Extract the [X, Y] coordinate from the center of the cell holding the provided text.  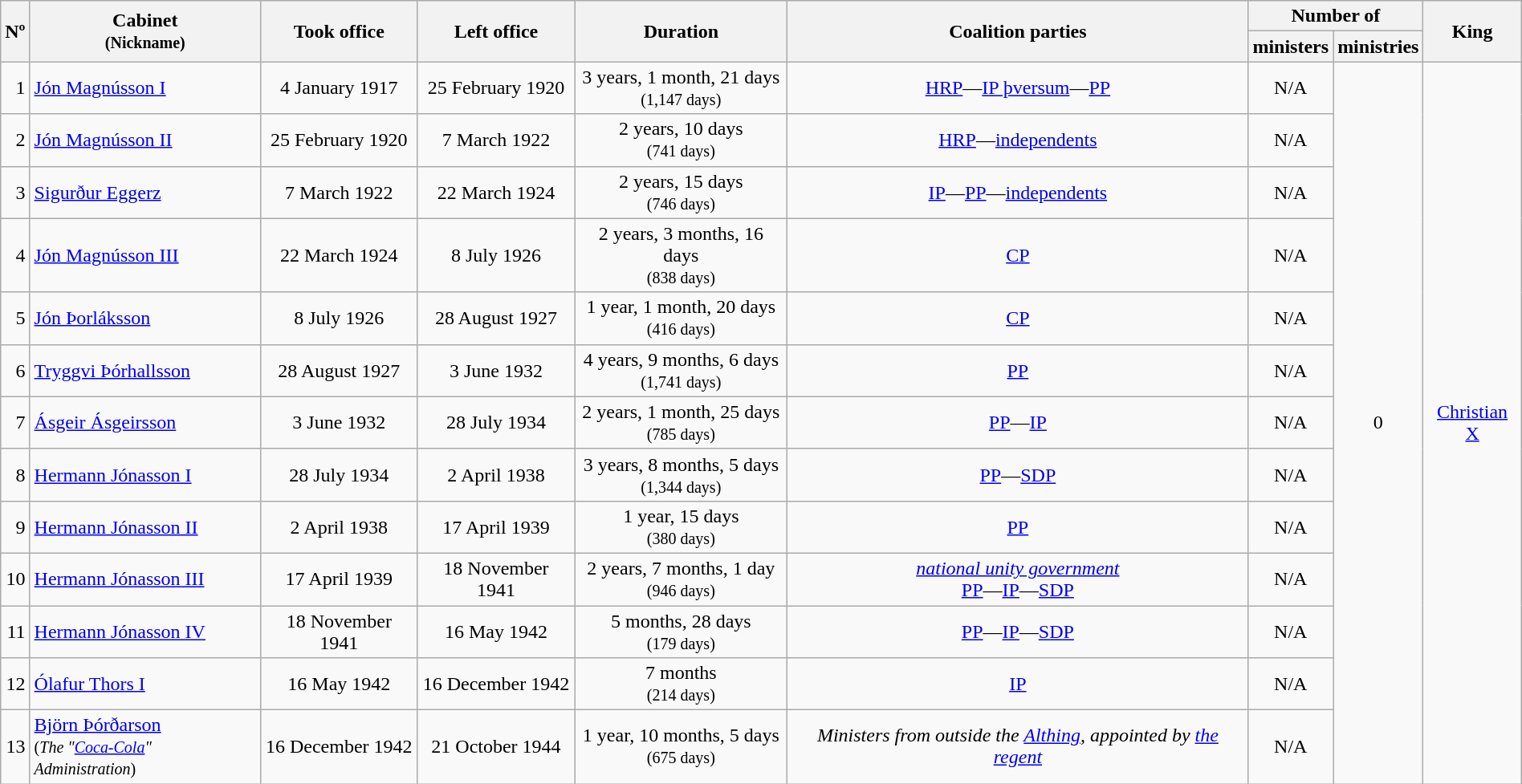
7 [15, 422]
PP—IP [1018, 422]
12 [15, 684]
4 January 1917 [339, 88]
Took office [339, 31]
ministers [1291, 47]
Tryggvi Þórhallsson [144, 371]
Jón Magnússon III [144, 255]
2 years, 7 months, 1 day(946 days) [681, 579]
PP—SDP [1018, 475]
Ólafur Thors I [144, 684]
10 [15, 579]
Left office [496, 31]
1 year, 10 months, 5 days(675 days) [681, 747]
9 [15, 526]
13 [15, 747]
1 year, 1 month, 20 days(416 days) [681, 318]
PP—IP—SDP [1018, 631]
Coalition parties [1018, 31]
Hermann Jónasson II [144, 526]
Jón Magnússon I [144, 88]
IP [1018, 684]
3 [15, 193]
7 months(214 days) [681, 684]
21 October 1944 [496, 747]
3 years, 1 month, 21 days(1,147 days) [681, 88]
4 years, 9 months, 6 days(1,741 days) [681, 371]
Jón Þorláksson [144, 318]
Björn Þórðarson(The "Coca-Cola" Administration) [144, 747]
1 year, 15 days(380 days) [681, 526]
5 months, 28 days(179 days) [681, 631]
Ásgeir Ásgeirsson [144, 422]
5 [15, 318]
HRP—independents [1018, 140]
HRP—IP þversum—PP [1018, 88]
8 [15, 475]
Ministers from outside the Althing, appointed by the regent [1018, 747]
4 [15, 255]
Christian X [1472, 423]
Hermann Jónasson IV [144, 631]
0 [1378, 423]
Nº [15, 31]
Jón Magnússon II [144, 140]
Hermann Jónasson I [144, 475]
6 [15, 371]
Sigurður Eggerz [144, 193]
Hermann Jónasson III [144, 579]
ministries [1378, 47]
Number of [1336, 16]
Duration [681, 31]
2 [15, 140]
2 years, 15 days(746 days) [681, 193]
IP—PP—independents [1018, 193]
1 [15, 88]
11 [15, 631]
2 years, 10 days(741 days) [681, 140]
3 years, 8 months, 5 days(1,344 days) [681, 475]
2 years, 1 month, 25 days(785 days) [681, 422]
Cabinet(Nickname) [144, 31]
2 years, 3 months, 16 days(838 days) [681, 255]
King [1472, 31]
national unity governmentPP—IP—SDP [1018, 579]
